Return (x, y) of the center of cell containing provided text 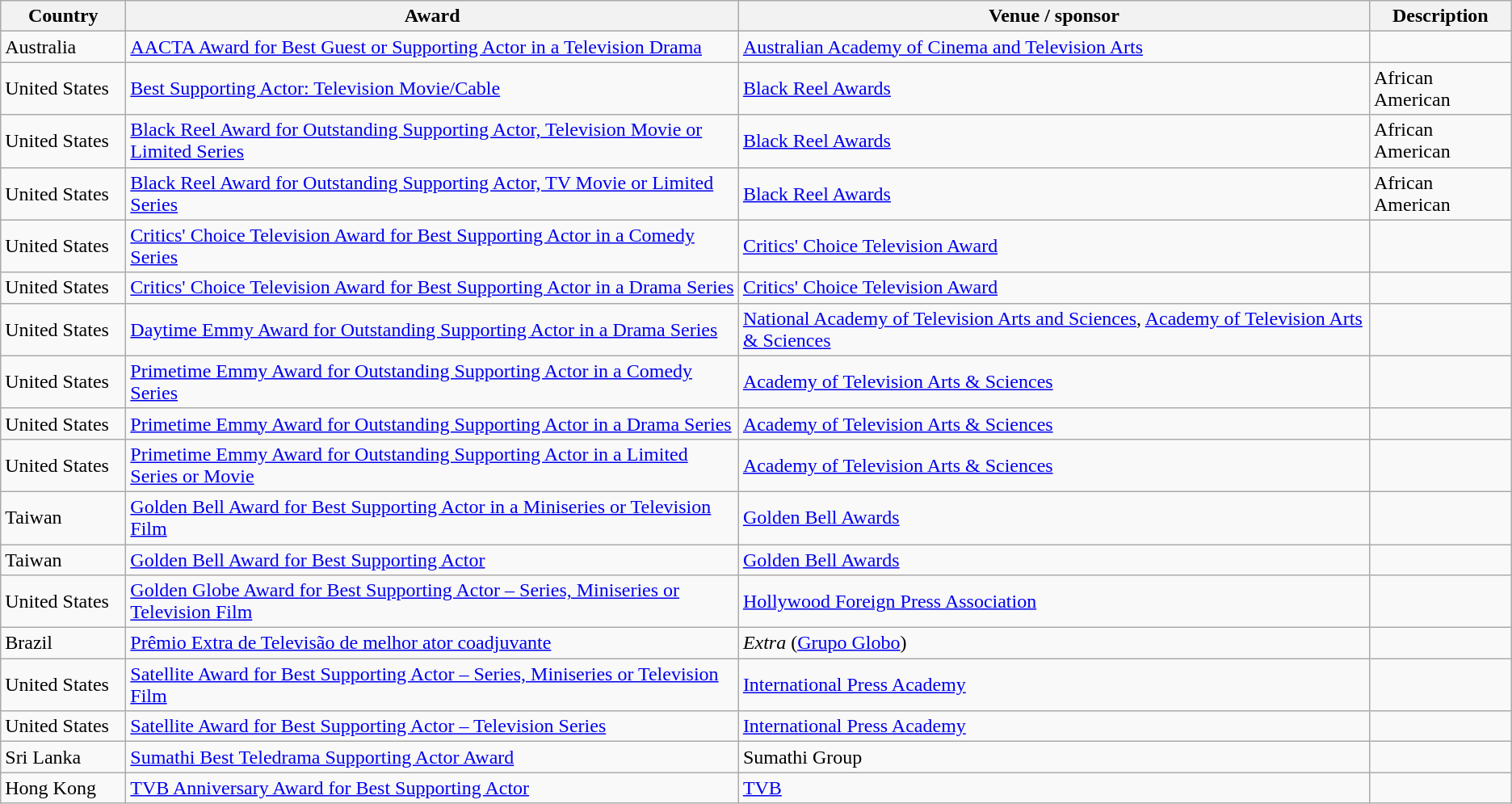
AACTA Award for Best Guest or Supporting Actor in a Television Drama (433, 47)
Golden Globe Award for Best Supporting Actor – Series, Miniseries or Television Film (433, 601)
Extra (Grupo Globo) (1053, 643)
Venue / sponsor (1053, 16)
Australian Academy of Cinema and Television Arts (1053, 47)
Daytime Emmy Award for Outstanding Supporting Actor in a Drama Series (433, 330)
Hong Kong (63, 788)
Sumathi Group (1053, 757)
Hollywood Foreign Press Association (1053, 601)
Sumathi Best Teledrama Supporting Actor Award (433, 757)
TVB (1053, 788)
Description (1440, 16)
Australia (63, 47)
Brazil (63, 643)
Golden Bell Award for Best Supporting Actor in a Miniseries or Television Film (433, 517)
Award (433, 16)
Prêmio Extra de Televisão de melhor ator coadjuvante (433, 643)
Satellite Award for Best Supporting Actor – Television Series (433, 726)
National Academy of Television Arts and Sciences, Academy of Television Arts & Sciences (1053, 330)
TVB Anniversary Award for Best Supporting Actor (433, 788)
Primetime Emmy Award for Outstanding Supporting Actor in a Drama Series (433, 423)
Primetime Emmy Award for Outstanding Supporting Actor in a Limited Series or Movie (433, 465)
Primetime Emmy Award for Outstanding Supporting Actor in a Comedy Series (433, 381)
Black Reel Award for Outstanding Supporting Actor, TV Movie or Limited Series (433, 194)
Critics' Choice Television Award for Best Supporting Actor in a Drama Series (433, 288)
Best Supporting Actor: Television Movie/Cable (433, 89)
Country (63, 16)
Black Reel Award for Outstanding Supporting Actor, Television Movie or Limited Series (433, 141)
Critics' Choice Television Award for Best Supporting Actor in a Comedy Series (433, 246)
Golden Bell Award for Best Supporting Actor (433, 560)
Sri Lanka (63, 757)
Satellite Award for Best Supporting Actor – Series, Miniseries or Television Film (433, 685)
